Locate the cell with the specified text and output its [X, Y] center coordinate. 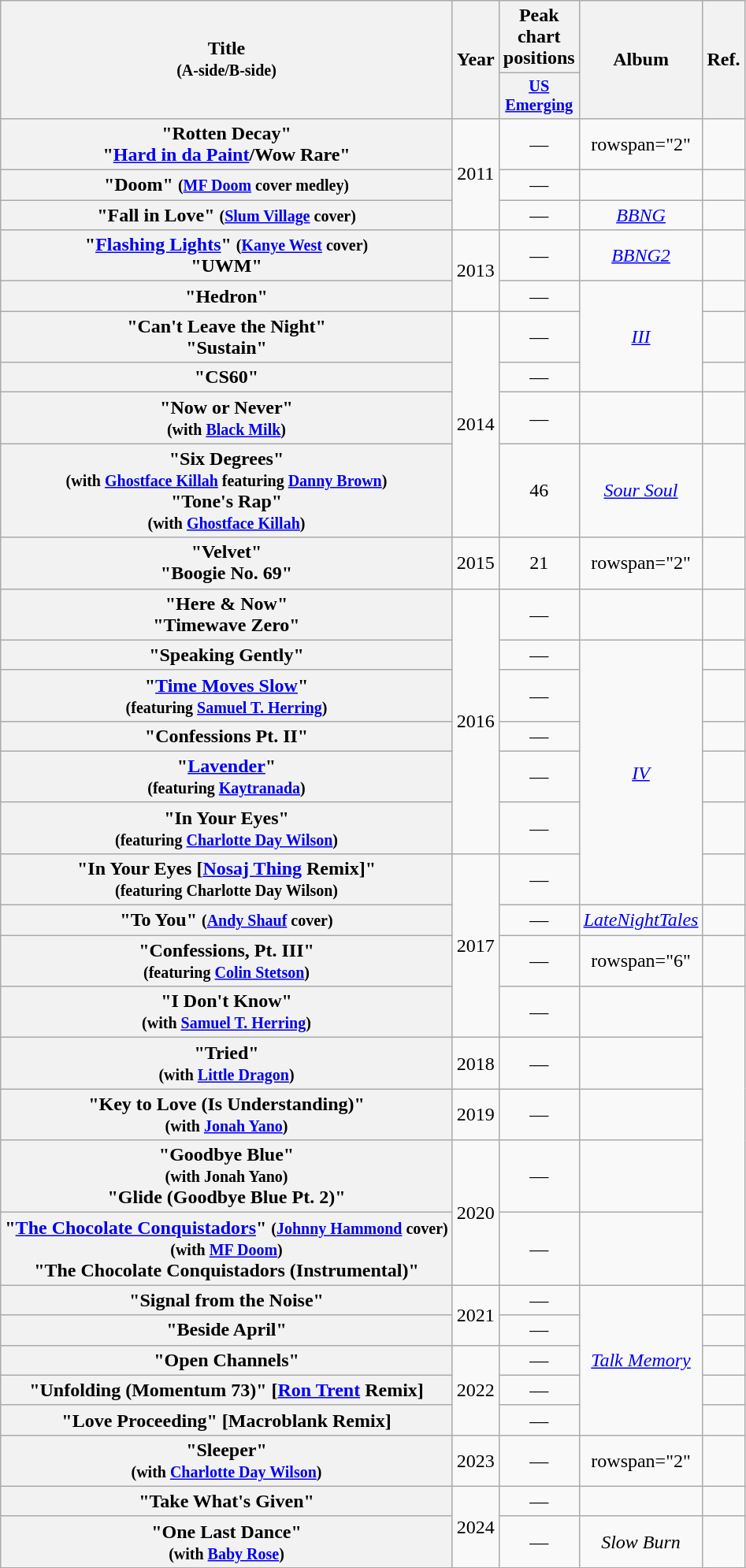
2022 [476, 1390]
"Flashing Lights" (Kanye West cover)"UWM" [227, 255]
"CS60" [227, 377]
"Now or Never"(with Black Milk) [227, 418]
"In Your Eyes [Nosaj Thing Remix]"(featuring Charlotte Day Wilson) [227, 879]
2015 [476, 563]
"I Don't Know"(with Samuel T. Herring) [227, 1012]
rowspan="6" [641, 961]
21 [539, 563]
"Velvet""Boogie No. 69" [227, 563]
Year [476, 60]
"Sleeper"(with Charlotte Day Wilson) [227, 1461]
"Hedron" [227, 296]
2019 [476, 1114]
"Doom" (MF Doom cover medley) [227, 185]
"Love Proceeding" [Macroblank Remix] [227, 1420]
Talk Memory [641, 1360]
"Six Degrees"(with Ghostface Killah featuring Danny Brown)"Tone's Rap"(with Ghostface Killah) [227, 490]
"Time Moves Slow"(featuring Samuel T. Herring) [227, 695]
"Can't Leave the Night""Sustain" [227, 337]
2023 [476, 1461]
"In Your Eyes"(featuring Charlotte Day Wilson) [227, 827]
"Goodbye Blue"(with Jonah Yano)"Glide (Goodbye Blue Pt. 2)" [227, 1176]
46 [539, 490]
"Confessions, Pt. III"(featuring Colin Stetson) [227, 961]
"Open Channels" [227, 1360]
"Confessions Pt. II" [227, 736]
LateNightTales [641, 920]
2020 [476, 1213]
"One Last Dance"(with Baby Rose) [227, 1541]
2017 [476, 946]
BBNG [641, 215]
"Rotten Decay""Hard in da Paint/Wow Rare" [227, 143]
2016 [476, 721]
"Unfolding (Momentum 73)" [Ron Trent Remix] [227, 1390]
III [641, 337]
Slow Burn [641, 1541]
"Signal from the Noise" [227, 1300]
BBNG2 [641, 255]
Title(A-side/B-side) [227, 60]
2013 [476, 271]
"Fall in Love" (Slum Village cover) [227, 215]
2014 [476, 424]
Peak chart positions [539, 37]
USEmerging [539, 96]
Ref. [723, 60]
Sour Soul [641, 490]
Album [641, 60]
2021 [476, 1315]
"Key to Love (Is Understanding)"(with Jonah Yano) [227, 1114]
"Tried"(with Little Dragon) [227, 1064]
"Take What's Given" [227, 1501]
2024 [476, 1527]
"Here & Now""Timewave Zero" [227, 615]
"Speaking Gently" [227, 655]
"To You" (Andy Shauf cover) [227, 920]
2011 [476, 173]
IV [641, 772]
2018 [476, 1064]
"Beside April" [227, 1330]
"Lavender"(featuring Kaytranada) [227, 777]
"The Chocolate Conquistadors" (Johnny Hammond cover)(with MF Doom)"The Chocolate Conquistadors (Instrumental)" [227, 1249]
